Detect which cell encompasses the target text, then output its [X, Y] center coordinate. 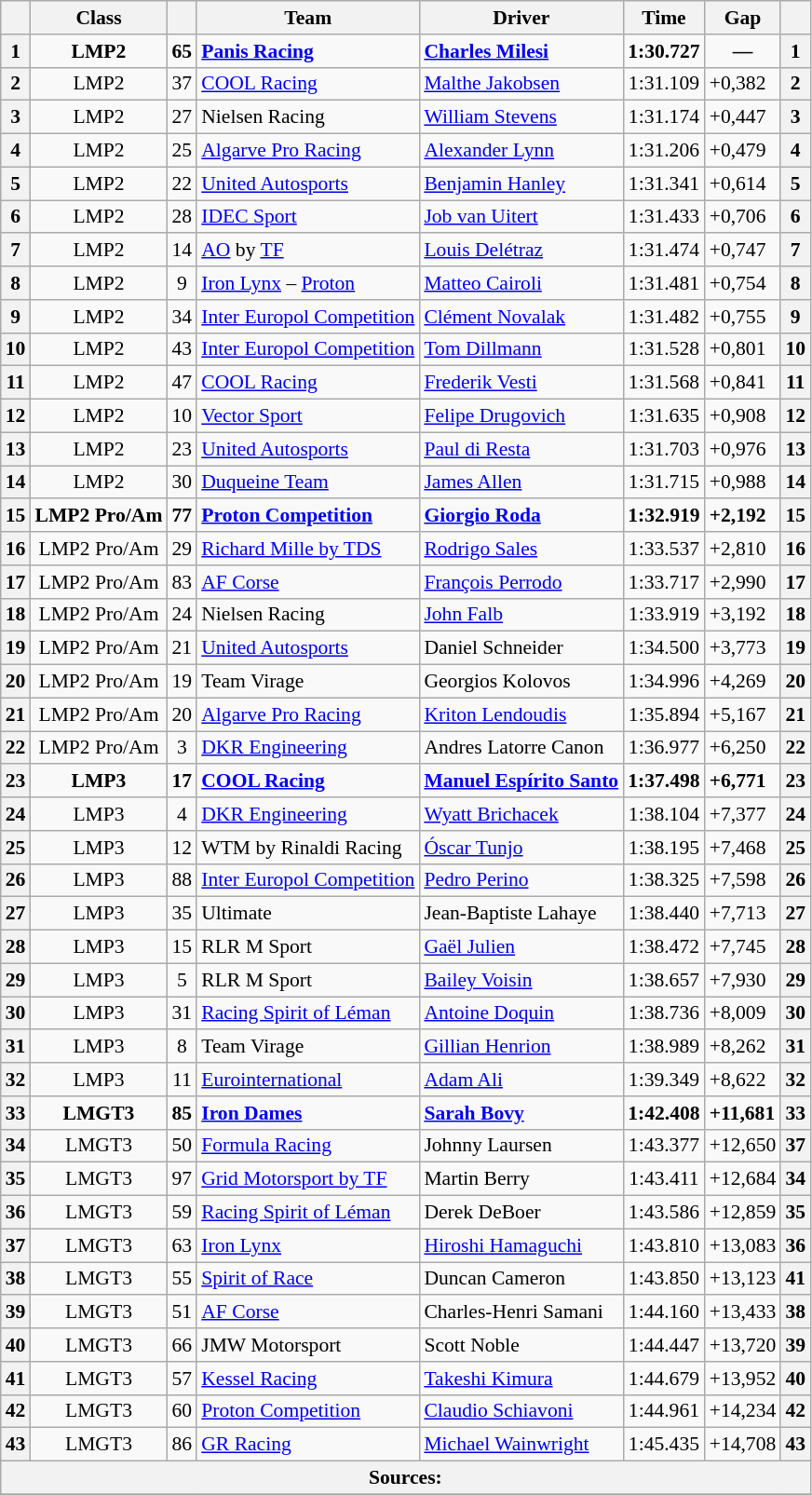
Adam Ali [521, 1080]
+2,810 [743, 549]
51 [182, 1312]
Rodrigo Sales [521, 549]
Paul di Resta [521, 449]
1:38.472 [663, 947]
+7,468 [743, 848]
Daniel Schneider [521, 648]
Vector Sport [307, 416]
+14,708 [743, 1445]
Class [99, 18]
GR Racing [307, 1445]
50 [182, 1146]
+0,447 [743, 117]
+0,382 [743, 84]
+0,754 [743, 283]
88 [182, 880]
Takeshi Kimura [521, 1379]
60 [182, 1411]
+7,930 [743, 980]
Clément Novalak [521, 317]
1:38.325 [663, 880]
1:31.703 [663, 449]
1:43.810 [663, 1245]
85 [182, 1113]
1:31.433 [663, 217]
Hiroshi Hamaguchi [521, 1245]
97 [182, 1179]
Scott Noble [521, 1345]
Gap [743, 18]
1:35.894 [663, 714]
1:31.109 [663, 84]
1:44.679 [663, 1379]
+13,083 [743, 1245]
+13,952 [743, 1379]
+2,990 [743, 582]
1:30.727 [663, 51]
1:42.408 [663, 1113]
Iron Dames [307, 1113]
1:43.377 [663, 1146]
Giorgio Roda [521, 516]
+13,433 [743, 1312]
John Falb [521, 615]
Gaël Julien [521, 947]
+3,192 [743, 615]
1:34.996 [663, 682]
1:34.500 [663, 648]
47 [182, 383]
Bailey Voisin [521, 980]
1:31.482 [663, 317]
55 [182, 1279]
+7,598 [743, 880]
1:31.715 [663, 482]
Sources: [406, 1478]
+7,377 [743, 814]
Louis Delétraz [521, 251]
+13,123 [743, 1279]
WTM by Rinaldi Racing [307, 848]
+7,713 [743, 914]
+5,167 [743, 714]
1:44.160 [663, 1312]
86 [182, 1445]
+8,009 [743, 1013]
+8,262 [743, 1047]
Kessel Racing [307, 1379]
1:31.206 [663, 151]
+0,706 [743, 217]
66 [182, 1345]
83 [182, 582]
IDEC Sport [307, 217]
Sarah Bovy [521, 1113]
1:32.919 [663, 516]
Richard Mille by TDS [307, 549]
1:38.440 [663, 914]
1:38.657 [663, 980]
Felipe Drugovich [521, 416]
1:43.586 [663, 1213]
77 [182, 516]
Jean-Baptiste Lahaye [521, 914]
1:31.474 [663, 251]
Alexander Lynn [521, 151]
Formula Racing [307, 1146]
Charles-Henri Samani [521, 1312]
Kriton Lendoudis [521, 714]
+0,801 [743, 349]
Malthe Jakobsen [521, 84]
59 [182, 1213]
1:43.850 [663, 1279]
57 [182, 1379]
AO by TF [307, 251]
+0,976 [743, 449]
1:38.195 [663, 848]
+0,908 [743, 416]
Duqueine Team [307, 482]
1:43.411 [663, 1179]
+0,988 [743, 482]
Pedro Perino [521, 880]
Wyatt Brichacek [521, 814]
JMW Motorsport [307, 1345]
1:38.736 [663, 1013]
+0,479 [743, 151]
1:36.977 [663, 748]
Martin Berry [521, 1179]
1:33.919 [663, 615]
Matteo Cairoli [521, 283]
1:31.568 [663, 383]
+2,192 [743, 516]
Óscar Tunjo [521, 848]
65 [182, 51]
Gillian Henrion [521, 1047]
1:31.528 [663, 349]
Michael Wainwright [521, 1445]
+3,773 [743, 648]
William Stevens [521, 117]
Benjamin Hanley [521, 183]
Driver [521, 18]
+13,720 [743, 1345]
Charles Milesi [521, 51]
Iron Lynx [307, 1245]
+11,681 [743, 1113]
+0,614 [743, 183]
Claudio Schiavoni [521, 1411]
+6,250 [743, 748]
+12,859 [743, 1213]
+0,755 [743, 317]
+4,269 [743, 682]
1:38.989 [663, 1047]
Duncan Cameron [521, 1279]
1:44.447 [663, 1345]
James Allen [521, 482]
François Perrodo [521, 582]
1:31.481 [663, 283]
+12,650 [743, 1146]
Ultimate [307, 914]
+7,745 [743, 947]
Antoine Doquin [521, 1013]
1:33.717 [663, 582]
Georgios Kolovos [521, 682]
Johnny Laursen [521, 1146]
Job van Uitert [521, 217]
+8,622 [743, 1080]
Iron Lynx – Proton [307, 283]
+12,684 [743, 1179]
+6,771 [743, 781]
Eurointernational [307, 1080]
+0,747 [743, 251]
63 [182, 1245]
Derek DeBoer [521, 1213]
1:44.961 [663, 1411]
Team [307, 18]
1:33.537 [663, 549]
Time [663, 18]
Frederik Vesti [521, 383]
+0,841 [743, 383]
Manuel Espírito Santo [521, 781]
Andres Latorre Canon [521, 748]
+14,234 [743, 1411]
Tom Dillmann [521, 349]
1:39.349 [663, 1080]
1:31.341 [663, 183]
1:38.104 [663, 814]
1:45.435 [663, 1445]
1:31.635 [663, 416]
1:37.498 [663, 781]
Spirit of Race [307, 1279]
1:31.174 [663, 117]
— [743, 51]
Grid Motorsport by TF [307, 1179]
Panis Racing [307, 51]
